Extract the [X, Y] coordinate from the center of the cell holding the provided text.  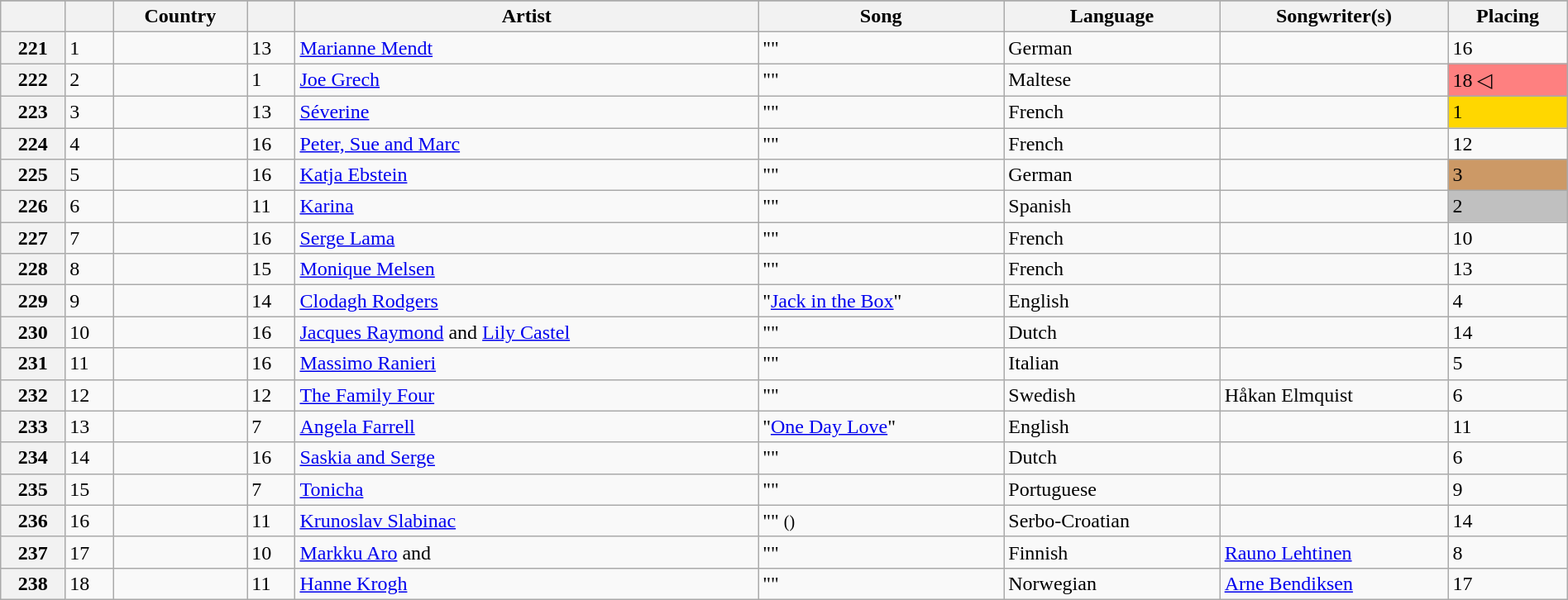
Serbo-Croatian [1111, 521]
Serge Lama [527, 238]
The Family Four [527, 395]
Norwegian [1111, 583]
223 [33, 112]
226 [33, 207]
236 [33, 521]
Marianne Mendt [527, 48]
Country [180, 17]
Clodagh Rodgers [527, 301]
Saskia and Serge [527, 458]
222 [33, 80]
228 [33, 269]
231 [33, 364]
18 [89, 583]
229 [33, 301]
Jacques Raymond and Lily Castel [527, 332]
Joe Grech [527, 80]
224 [33, 143]
235 [33, 489]
Monique Melsen [527, 269]
237 [33, 552]
Håkan Elmquist [1334, 395]
Arne Bendiksen [1334, 583]
Rauno Lehtinen [1334, 552]
221 [33, 48]
Massimo Ranieri [527, 364]
Language [1111, 17]
Spanish [1111, 207]
Italian [1111, 364]
230 [33, 332]
Portuguese [1111, 489]
233 [33, 426]
238 [33, 583]
Séverine [527, 112]
Song [882, 17]
232 [33, 395]
"One Day Love" [882, 426]
Songwriter(s) [1334, 17]
Placing [1508, 17]
Katja Ebstein [527, 175]
225 [33, 175]
Krunoslav Slabinac [527, 521]
Artist [527, 17]
Karina [527, 207]
234 [33, 458]
Angela Farrell [527, 426]
Peter, Sue and Marc [527, 143]
Tonicha [527, 489]
227 [33, 238]
Swedish [1111, 395]
"Jack in the Box" [882, 301]
Maltese [1111, 80]
Finnish [1111, 552]
Markku Aro and [527, 552]
18 ◁ [1508, 80]
Hanne Krogh [527, 583]
"" () [882, 521]
